Identify which cell holds the provided text, then report its (X, Y) central coordinate. 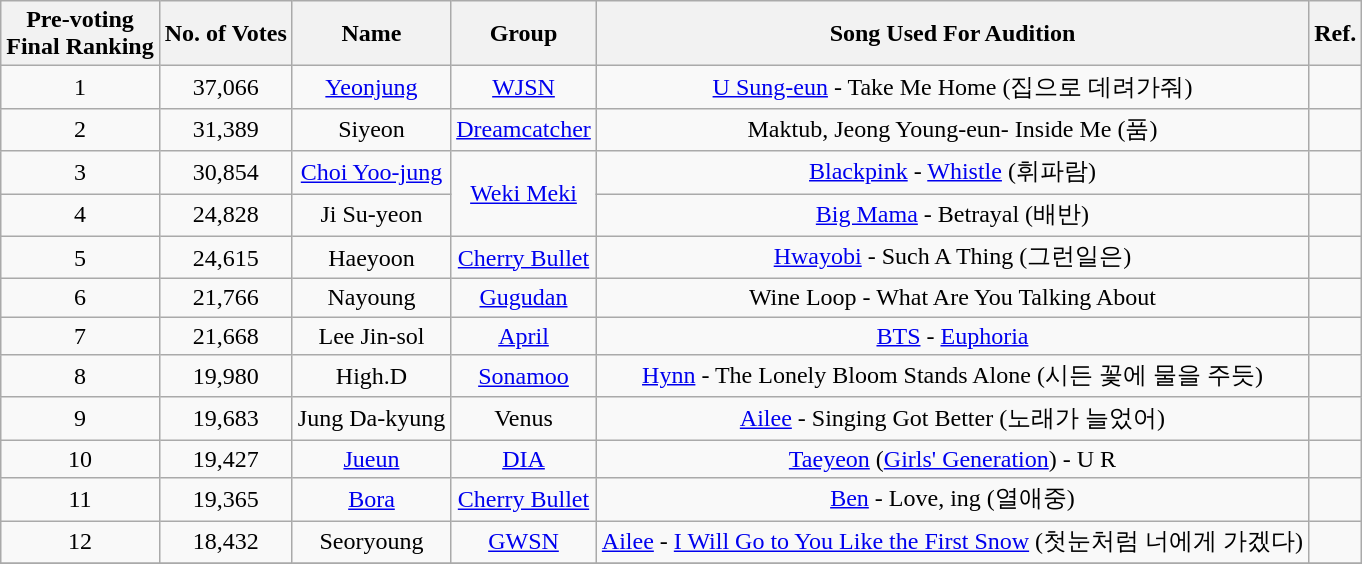
19,980 (226, 376)
Ref. (1336, 34)
Lee Jin-sol (371, 336)
Bora (371, 500)
Maktub, Jeong Young-eun- Inside Me (품) (952, 130)
Dreamcatcher (524, 130)
Group (524, 34)
24,828 (226, 216)
Jung Da-kyung (371, 418)
21,766 (226, 298)
GWSN (524, 542)
Seoryoung (371, 542)
9 (80, 418)
Wine Loop - What Are You Talking About (952, 298)
24,615 (226, 258)
6 (80, 298)
4 (80, 216)
Sonamoo (524, 376)
Ailee - I Will Go to You Like the First Snow (첫눈처럼 너에게 가겠다) (952, 542)
Song Used For Audition (952, 34)
8 (80, 376)
18,432 (226, 542)
7 (80, 336)
Yeonjung (371, 88)
Blackpink - Whistle (휘파람) (952, 172)
Weki Meki (524, 194)
5 (80, 258)
U Sung-eun - Take Me Home (집으로 데려가줘) (952, 88)
1 (80, 88)
Hynn - The Lonely Bloom Stands Alone (시든 꽃에 물을 주듯) (952, 376)
Ji Su-yeon (371, 216)
10 (80, 459)
19,365 (226, 500)
Venus (524, 418)
19,427 (226, 459)
BTS - Euphoria (952, 336)
April (524, 336)
31,389 (226, 130)
Taeyeon (Girls' Generation) - U R (952, 459)
Pre-votingFinal Ranking (80, 34)
Gugudan (524, 298)
2 (80, 130)
12 (80, 542)
Ben - Love, ing (열애중) (952, 500)
Hwayobi - Such A Thing (그런일은) (952, 258)
Haeyoon (371, 258)
19,683 (226, 418)
Nayoung (371, 298)
DIA (524, 459)
WJSN (524, 88)
21,668 (226, 336)
Jueun (371, 459)
37,066 (226, 88)
No. of Votes (226, 34)
Siyeon (371, 130)
High.D (371, 376)
Big Mama - Betrayal (배반) (952, 216)
3 (80, 172)
Name (371, 34)
Ailee - Singing Got Better (노래가 늘었어) (952, 418)
Choi Yoo-jung (371, 172)
11 (80, 500)
30,854 (226, 172)
